Detect which cell encompasses the target text, then output its [X, Y] center coordinate. 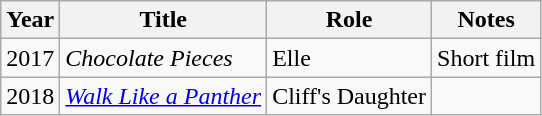
Short film [486, 58]
2018 [30, 96]
Cliff's Daughter [350, 96]
Walk Like a Panther [164, 96]
Title [164, 20]
Role [350, 20]
2017 [30, 58]
Chocolate Pieces [164, 58]
Elle [350, 58]
Notes [486, 20]
Year [30, 20]
